Extract the (X, Y) coordinate from the center of the cell holding the provided text.  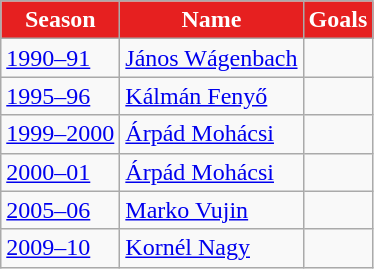
János Wágenbach (212, 58)
Kornél Nagy (212, 248)
Goals (338, 20)
2005–06 (60, 210)
Name (212, 20)
Kálmán Fenyő (212, 96)
Season (60, 20)
1995–96 (60, 96)
1990–91 (60, 58)
2009–10 (60, 248)
2000–01 (60, 172)
Marko Vujin (212, 210)
1999–2000 (60, 134)
